Find where the given text appears and provide that cell's center as [x, y] coordinate. 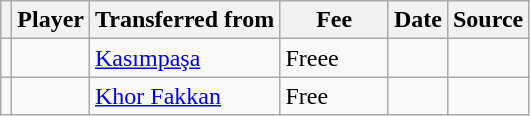
Date [418, 20]
Fee [334, 20]
Free [334, 96]
Freee [334, 58]
Kasımpaşa [185, 58]
Khor Fakkan [185, 96]
Player [51, 20]
Source [488, 20]
Transferred from [185, 20]
